Detect which cell encompasses the target text, then output its (x, y) center coordinate. 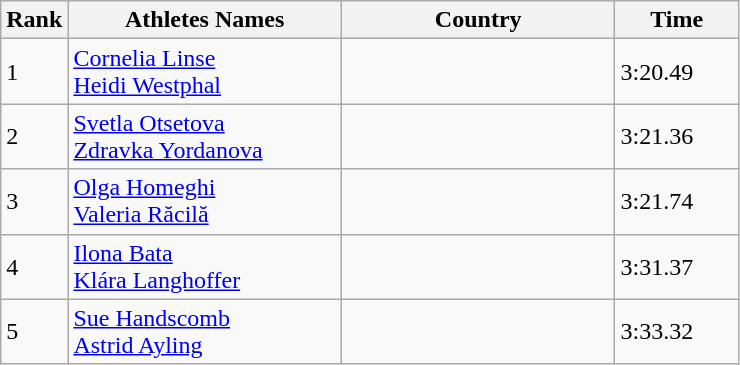
Country (478, 20)
1 (34, 72)
Ilona BataKlára Langhoffer (205, 266)
2 (34, 136)
5 (34, 332)
3 (34, 202)
4 (34, 266)
3:31.37 (677, 266)
Athletes Names (205, 20)
Svetla OtsetovaZdravka Yordanova (205, 136)
Olga HomeghiValeria Răcilă (205, 202)
Time (677, 20)
Rank (34, 20)
Cornelia LinseHeidi Westphal (205, 72)
Sue HandscombAstrid Ayling (205, 332)
3:21.36 (677, 136)
3:33.32 (677, 332)
3:20.49 (677, 72)
3:21.74 (677, 202)
